Provide the (X, Y) coordinate of the cell's center where the given text is located.  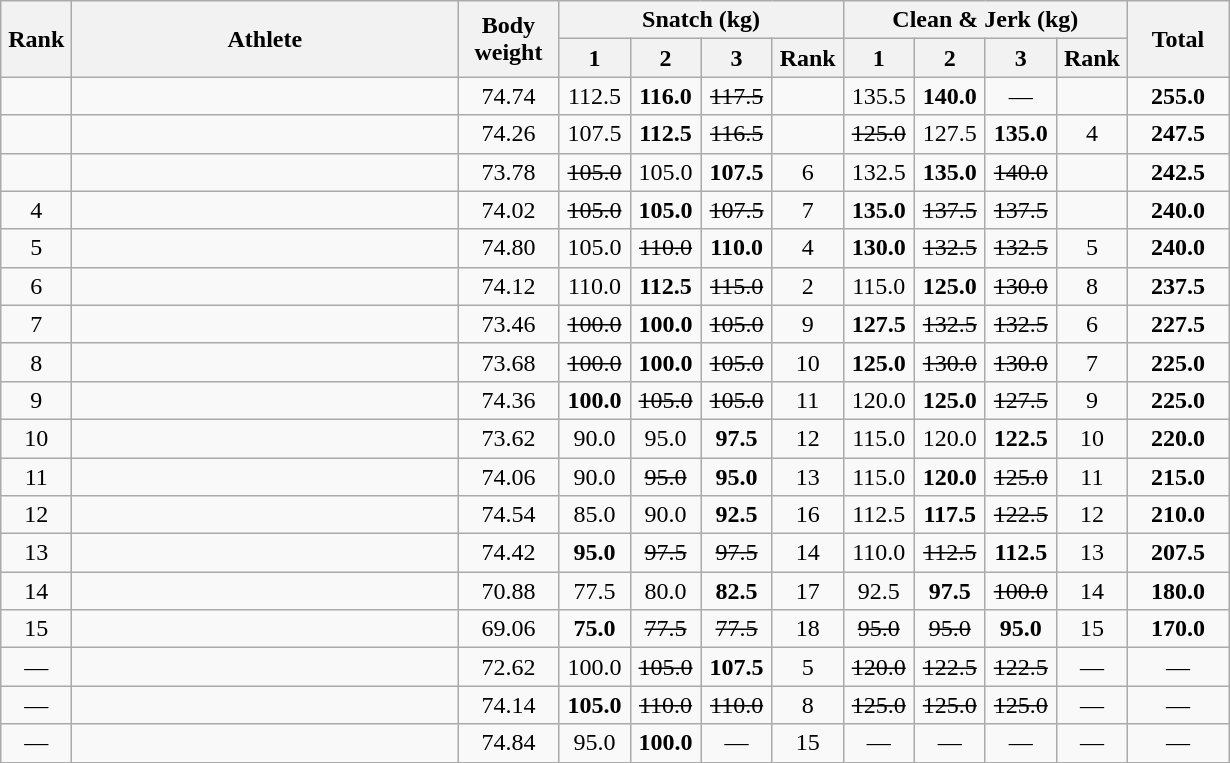
73.78 (508, 172)
116.0 (666, 96)
74.84 (508, 743)
18 (808, 629)
255.0 (1178, 96)
Clean & Jerk (kg) (985, 20)
82.5 (736, 591)
215.0 (1178, 477)
73.62 (508, 438)
74.14 (508, 705)
220.0 (1178, 438)
180.0 (1178, 591)
69.06 (508, 629)
73.68 (508, 362)
80.0 (666, 591)
75.0 (594, 629)
242.5 (1178, 172)
16 (808, 515)
74.36 (508, 400)
247.5 (1178, 134)
73.46 (508, 324)
74.80 (508, 248)
Snatch (kg) (701, 20)
74.74 (508, 96)
210.0 (1178, 515)
74.54 (508, 515)
74.02 (508, 210)
74.06 (508, 477)
227.5 (1178, 324)
74.12 (508, 286)
207.5 (1178, 553)
70.88 (508, 591)
170.0 (1178, 629)
72.62 (508, 667)
74.42 (508, 553)
Total (1178, 39)
Athlete (265, 39)
237.5 (1178, 286)
Body weight (508, 39)
116.5 (736, 134)
74.26 (508, 134)
85.0 (594, 515)
135.5 (878, 96)
17 (808, 591)
